From the cell containing the given text, extract its center point as [X, Y] coordinate. 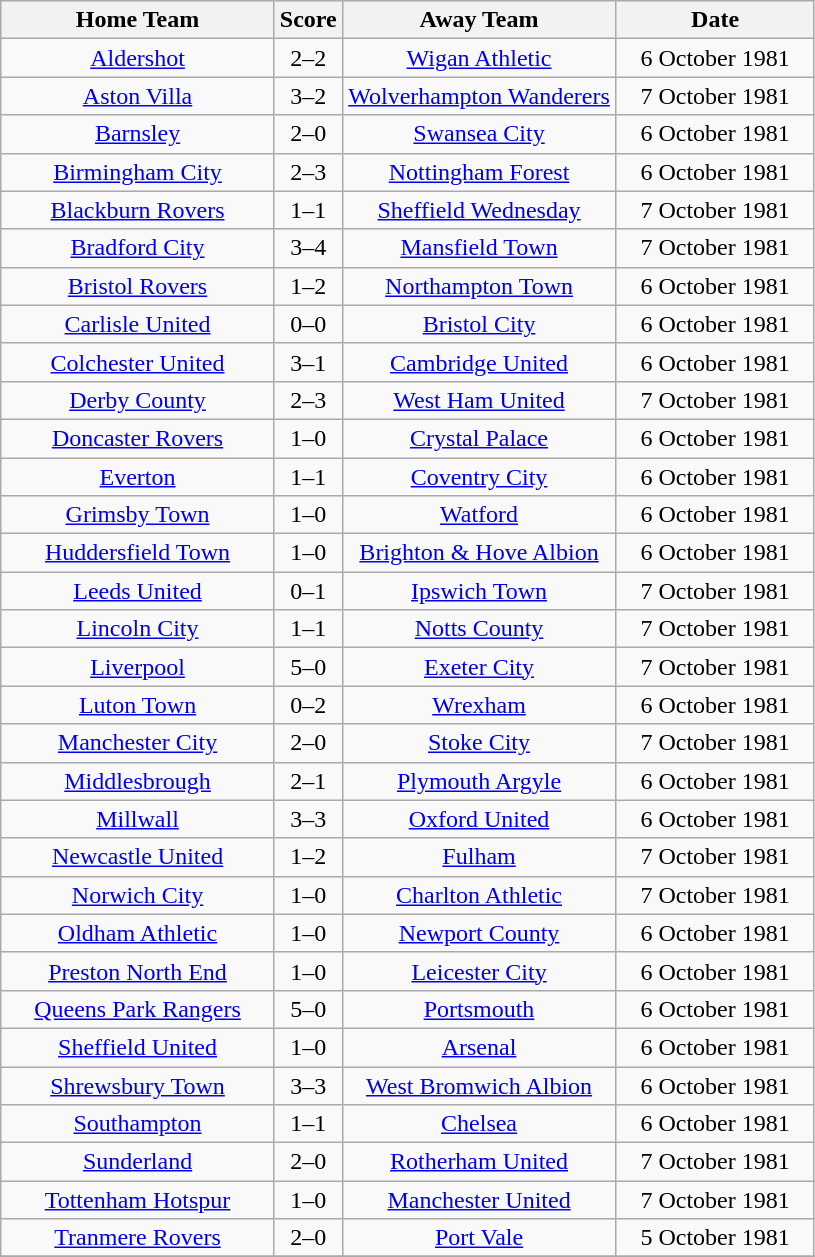
Portsmouth [479, 1009]
Sheffield United [138, 1047]
Lincoln City [138, 629]
Notts County [479, 629]
0–1 [308, 591]
Sheffield Wednesday [479, 210]
3–1 [308, 362]
Score [308, 20]
Home Team [138, 20]
Rotherham United [479, 1162]
Arsenal [479, 1047]
Mansfield Town [479, 248]
0–2 [308, 705]
Bristol Rovers [138, 286]
Colchester United [138, 362]
Oldham Athletic [138, 933]
Cambridge United [479, 362]
Newport County [479, 933]
Plymouth Argyle [479, 781]
Port Vale [479, 1238]
Millwall [138, 819]
Nottingham Forest [479, 172]
Date [716, 20]
Tranmere Rovers [138, 1238]
Manchester United [479, 1200]
3–2 [308, 96]
Shrewsbury Town [138, 1085]
West Ham United [479, 400]
Crystal Palace [479, 438]
Birmingham City [138, 172]
Leicester City [479, 971]
5 October 1981 [716, 1238]
2–1 [308, 781]
Southampton [138, 1124]
Newcastle United [138, 857]
Oxford United [479, 819]
3–4 [308, 248]
Northampton Town [479, 286]
Swansea City [479, 134]
Aldershot [138, 58]
Queens Park Rangers [138, 1009]
Leeds United [138, 591]
Blackburn Rovers [138, 210]
Wrexham [479, 705]
2–2 [308, 58]
Coventry City [479, 477]
Tottenham Hotspur [138, 1200]
Norwich City [138, 895]
Exeter City [479, 667]
Bradford City [138, 248]
Charlton Athletic [479, 895]
Away Team [479, 20]
Doncaster Rovers [138, 438]
Chelsea [479, 1124]
Middlesbrough [138, 781]
Huddersfield Town [138, 553]
Preston North End [138, 971]
Manchester City [138, 743]
Wigan Athletic [479, 58]
Barnsley [138, 134]
Watford [479, 515]
Fulham [479, 857]
0–0 [308, 324]
West Bromwich Albion [479, 1085]
Derby County [138, 400]
Luton Town [138, 705]
Stoke City [479, 743]
Liverpool [138, 667]
Grimsby Town [138, 515]
Everton [138, 477]
Wolverhampton Wanderers [479, 96]
Brighton & Hove Albion [479, 553]
Bristol City [479, 324]
Sunderland [138, 1162]
Aston Villa [138, 96]
Ipswich Town [479, 591]
Carlisle United [138, 324]
